Locate the cell with the specified text and output its (X, Y) center coordinate. 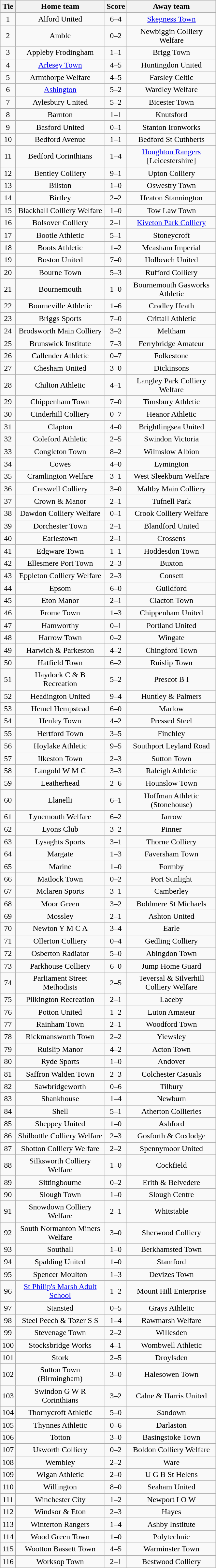
Edgware Town (60, 551)
Bentley Colliery (60, 173)
40 (8, 538)
Lysaghts Sports (60, 842)
Measham Imperial (171, 248)
Worksop Town (60, 1561)
Dawdon Colliery Welfare (60, 514)
Coleford Athletic (60, 439)
Timsbury Athletic (171, 402)
0–5 (116, 1308)
Sutton Town (Birmingham) (60, 1374)
Willington (60, 1487)
Tow Law Town (171, 210)
Matlock Town (60, 879)
79 (8, 1049)
Hamworthy (60, 625)
Cramlington Welfare (60, 476)
103 (8, 1396)
Usworth Colliery (60, 1450)
Jump Home Guard (171, 966)
56 (8, 746)
81 (8, 1074)
Armthorpe Welfare (60, 77)
9–5 (116, 746)
6–4 (116, 19)
Oswestry Town (171, 186)
Newport I O W (171, 1499)
Parkhouse Colliery (60, 966)
Headington United (60, 696)
33 (8, 452)
89 (8, 1182)
Gosforth & Coxlodge (171, 1136)
Sawbridgeworth (60, 1086)
Calne & Harris United (171, 1396)
Earle (171, 929)
Willesden (171, 1333)
Ashby Institute (171, 1524)
Consett (171, 576)
Shankhouse (60, 1099)
Prescot B I (171, 679)
66 (8, 879)
Wootton Bassett Town (60, 1549)
Osberton Radiator (60, 953)
Tie (8, 7)
2–6 (116, 783)
Stoneycroft (171, 235)
Bedford Avenue (60, 139)
Luton Amateur (171, 1012)
20 (8, 272)
Grays Athletic (171, 1308)
8–2 (116, 452)
West Sleekburn Welfare (171, 476)
Appleby Frodingham (60, 53)
Ashford (171, 1124)
80 (8, 1062)
6–1 (116, 800)
31 (8, 427)
Silksworth Colliery Welfare (60, 1165)
Cowes (60, 464)
Marlow (171, 709)
Totton (60, 1437)
112 (8, 1512)
Shell (60, 1111)
Wilmslow Albion (171, 452)
14 (8, 198)
Boots Athletic (60, 248)
3–3 (116, 771)
Bournemouth Gasworks Athletic (171, 289)
3–4 (116, 929)
Ashton United (171, 916)
25 (8, 343)
60 (8, 800)
104 (8, 1412)
74 (8, 983)
96 (8, 1291)
68 (8, 904)
Chilton Athletic (60, 385)
Sutton Town (171, 758)
Shilbottle Colliery Welfare (60, 1136)
Port Sunlight (171, 879)
Away team (171, 7)
108 (8, 1462)
Polytechnic (171, 1537)
Rainham Town (60, 1024)
Holbeach United (171, 260)
Cradley Heath (171, 306)
Folkestone (171, 356)
9 (8, 127)
94 (8, 1262)
77 (8, 1024)
Farsley Celtic (171, 77)
85 (8, 1124)
Rufford Colliery (171, 272)
Alford United (60, 19)
Barnton (60, 115)
Thornycroft Athletic (60, 1412)
U G B St Helens (171, 1475)
Potton United (60, 1012)
Dorchester Town (60, 526)
Brigg Town (171, 53)
Arlesey Town (60, 65)
Cockfield (171, 1165)
Bedford St Cuthberts (171, 139)
Clapton (60, 427)
15 (8, 210)
Heaton Stannington (171, 198)
Mount Hill Enterprise (171, 1291)
Bourne Town (60, 272)
Huntley & Palmers (171, 696)
44 (8, 588)
71 (8, 941)
Formby (171, 867)
Kiveton Park Colliery (171, 223)
Sittingbourne (60, 1182)
Harwich & Parkeston (60, 650)
Wardley Welfare (171, 90)
Southport Leyland Road (171, 746)
Creswell Colliery (60, 489)
27 (8, 368)
4 (8, 65)
6 (8, 90)
97 (8, 1308)
Spencer Moulton (60, 1274)
11 (8, 156)
Seaham United (171, 1487)
2–0 (116, 1475)
Stork (60, 1358)
Parliament Street Methodists (60, 983)
69 (8, 916)
Knutsford (171, 115)
Saffron Walden Town (60, 1074)
5–3 (116, 272)
Abingdon Town (171, 953)
Wombwell Athletic (171, 1345)
2 (8, 36)
Camberley (171, 891)
21 (8, 289)
76 (8, 1012)
37 (8, 501)
Hatfield Town (60, 663)
84 (8, 1111)
109 (8, 1475)
23 (8, 318)
58 (8, 771)
Heanor Athletic (171, 414)
107 (8, 1450)
Colchester Casuals (171, 1074)
Clacton Town (171, 601)
Wigan Athletic (60, 1475)
Newbiggin Colliery Welfare (171, 36)
18 (8, 248)
63 (8, 842)
Berkhamsted Town (171, 1250)
91 (8, 1211)
Boston United (60, 260)
51 (8, 679)
87 (8, 1148)
Tilbury (171, 1086)
90 (8, 1194)
52 (8, 696)
Ruislip Manor (60, 1049)
South Normanton Miners Welfare (60, 1233)
Ollerton Colliery (60, 941)
62 (8, 829)
Bourneville Athletic (60, 306)
Yiewsley (171, 1037)
32 (8, 439)
Brodsworth Main Colliery (60, 331)
26 (8, 356)
Boldon Colliery Welfare (171, 1450)
Hemel Hempstead (60, 709)
Cinderhill Colliery (60, 414)
Ware (171, 1462)
75 (8, 999)
12 (8, 173)
73 (8, 966)
9–4 (116, 696)
Boldmere St Michaels (171, 904)
38 (8, 514)
83 (8, 1099)
110 (8, 1487)
Thorne Colliery (171, 842)
Bournemouth (60, 289)
7 (8, 102)
92 (8, 1233)
Basingstoke Town (171, 1437)
Lynemouth Welfare (60, 817)
102 (8, 1374)
Eppleton Colliery Welfare (60, 576)
46 (8, 613)
Southall (60, 1250)
Chippenham Town (60, 402)
111 (8, 1499)
Brunswick Institute (60, 343)
7–3 (116, 343)
Ashington (60, 90)
34 (8, 464)
Spalding United (60, 1262)
Steel Peech & Tozer S S (60, 1320)
116 (8, 1561)
8 (8, 115)
Raleigh Athletic (171, 771)
8–0 (116, 1487)
Acton Town (171, 1049)
43 (8, 576)
Crown & Manor (60, 501)
Devizes Town (171, 1274)
54 (8, 721)
Whitstable (171, 1211)
Faversham Town (171, 854)
95 (8, 1274)
Houghton Rangers [Leicestershire] (171, 156)
17 (8, 235)
Crossens (171, 538)
Windsor & Eton (60, 1512)
Wood Green Town (60, 1537)
50 (8, 663)
Erith & Belvedere (171, 1182)
Hertford Town (60, 733)
3 (8, 53)
Slough Town (60, 1194)
Crook Colliery Welfare (171, 514)
Winchester City (60, 1499)
Ruislip Town (171, 663)
Mclaren Sports (60, 891)
Eton Manor (60, 601)
Chingford Town (171, 650)
Swindon G W R Corinthians (60, 1396)
Winterton Rangers (60, 1524)
Crittall Athletic (171, 318)
Bedford Corinthians (60, 156)
61 (8, 817)
47 (8, 625)
70 (8, 929)
39 (8, 526)
30 (8, 414)
49 (8, 650)
Upton Colliery (171, 173)
Pressed Steel (171, 721)
42 (8, 563)
82 (8, 1086)
Skegness Town (171, 19)
Jarrow (171, 817)
36 (8, 489)
Congleton Town (60, 452)
5 (8, 77)
10 (8, 139)
9–1 (116, 173)
Laceby (171, 999)
86 (8, 1136)
Darlaston (171, 1425)
Score (116, 7)
Henley Town (60, 721)
Stanton Ironworks (171, 127)
Swindon Victoria (171, 439)
Halesowen Town (171, 1374)
Meltham (171, 331)
Llanelli (60, 800)
Marine (60, 867)
Gedling Colliery (171, 941)
Maltby Main Colliery (171, 489)
99 (8, 1333)
35 (8, 476)
59 (8, 783)
Sherwood Colliery (171, 1233)
Bestwood Colliery (171, 1561)
Birtley (60, 198)
Ellesmere Port Town (60, 563)
Blandford United (171, 526)
Ryde Sports (60, 1062)
Thynnes Athletic (60, 1425)
Huntingdon United (171, 65)
Harrow Town (60, 638)
Spennymoor United (171, 1148)
Frome Town (60, 613)
St Philip's Marsh Adult School (60, 1291)
Andover (171, 1062)
78 (8, 1037)
Ilkeston Town (60, 758)
Portland United (171, 625)
Slough Centre (171, 1194)
Ferrybridge Amateur (171, 343)
101 (8, 1358)
Sandown (171, 1412)
Stocksbridge Works (60, 1345)
Aylesbury United (60, 102)
Buxton (171, 563)
Shotton Colliery Welfare (60, 1148)
93 (8, 1250)
Rawmarsh Welfare (171, 1320)
Langold W M C (60, 771)
Pilkington Recreation (60, 999)
Bolsover Colliery (60, 223)
Hounslow Town (171, 783)
28 (8, 385)
Haydock C & B Recreation (60, 679)
Woodford Town (171, 1024)
67 (8, 891)
57 (8, 758)
Briggs Sports (60, 318)
Warminster Town (171, 1549)
Sheppey United (60, 1124)
Rickmansworth Town (60, 1037)
Guildford (171, 588)
Hoddesdon Town (171, 551)
Amble (60, 36)
Mossley (60, 916)
Tufnell Park (171, 501)
Hayes (171, 1512)
1–6 (116, 306)
Moor Green (60, 904)
Stamford (171, 1262)
Stevenage Town (60, 1333)
Leatherhead (60, 783)
Bicester Town (171, 102)
115 (8, 1549)
Stansted (60, 1308)
100 (8, 1345)
Epsom (60, 588)
Hoylake Athletic (60, 746)
72 (8, 953)
19 (8, 260)
Droylsden (171, 1358)
22 (8, 306)
113 (8, 1524)
114 (8, 1537)
Snowdown Colliery Welfare (60, 1211)
88 (8, 1165)
16 (8, 223)
65 (8, 867)
64 (8, 854)
29 (8, 402)
Lyons Club (60, 829)
Pinner (171, 829)
Bilston (60, 186)
45 (8, 601)
Newburn (171, 1099)
Langley Park Colliery Welfare (171, 385)
Home team (60, 7)
55 (8, 733)
Earlestown (60, 538)
Finchley (171, 733)
106 (8, 1437)
Wembley (60, 1462)
Atherton Collieries (171, 1111)
98 (8, 1320)
3–5 (116, 733)
Basford United (60, 127)
1 (8, 19)
Wingate (171, 638)
Teversal & Silverhill Colliery Welfare (171, 983)
13 (8, 186)
Dickinsons (171, 368)
41 (8, 551)
Newton Y M C A (60, 929)
Callender Athletic (60, 356)
0–4 (116, 941)
53 (8, 709)
48 (8, 638)
Chesham United (60, 368)
Hoffman Athletic (Stonehouse) (171, 800)
24 (8, 331)
Blackhall Colliery Welfare (60, 210)
Bootle Athletic (60, 235)
Brightlingsea United (171, 427)
105 (8, 1425)
Margate (60, 854)
Lymington (171, 464)
Chippenham United (171, 613)
